Scan for the cell matching the given text and deliver its (x, y) coordinate at center. 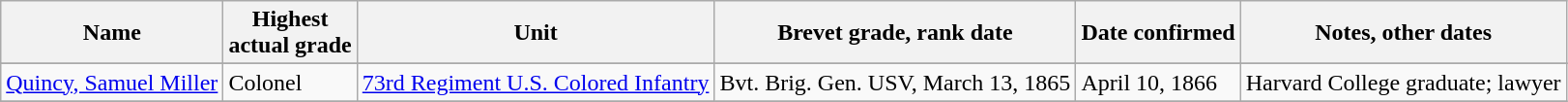
Notes, other dates (1404, 33)
73rd Regiment U.S. Colored Infantry (536, 83)
Colonel (290, 83)
Highestactual grade (290, 33)
Quincy, Samuel Miller (112, 83)
Name (112, 33)
Date confirmed (1158, 33)
Bvt. Brig. Gen. USV, March 13, 1865 (895, 83)
Unit (536, 33)
Harvard College graduate; lawyer (1404, 83)
Brevet grade, rank date (895, 33)
April 10, 1866 (1158, 83)
